From the cell containing the given text, extract its center point as (x, y) coordinate. 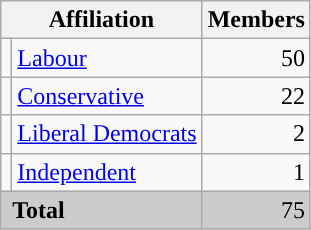
75 (256, 210)
Total (102, 210)
2 (256, 134)
Affiliation (102, 20)
Conservative (107, 96)
Independent (107, 172)
Liberal Democrats (107, 134)
50 (256, 58)
Members (256, 20)
22 (256, 96)
1 (256, 172)
Labour (107, 58)
